Determine the [X, Y] coordinate at the center of the cell enclosing the given text.  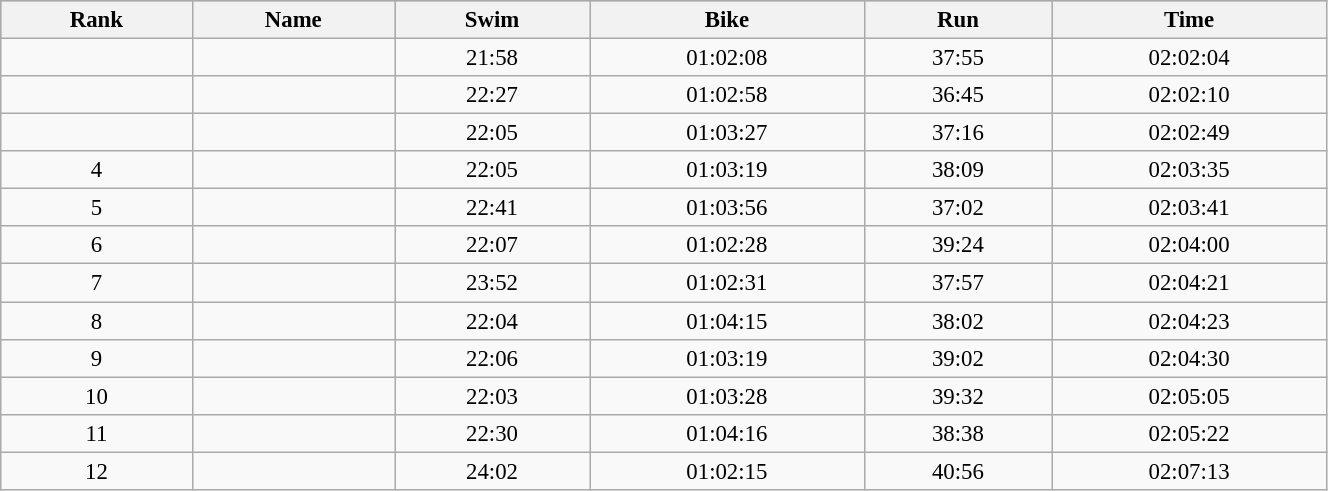
Name [294, 20]
02:04:21 [1190, 283]
02:02:49 [1190, 133]
8 [96, 321]
10 [96, 396]
02:07:13 [1190, 471]
11 [96, 433]
22:04 [492, 321]
7 [96, 283]
01:04:16 [728, 433]
01:04:15 [728, 321]
01:02:28 [728, 245]
24:02 [492, 471]
6 [96, 245]
36:45 [958, 95]
37:55 [958, 58]
39:24 [958, 245]
9 [96, 358]
22:03 [492, 396]
22:27 [492, 95]
01:03:28 [728, 396]
4 [96, 170]
39:32 [958, 396]
Rank [96, 20]
02:04:23 [1190, 321]
01:02:31 [728, 283]
01:02:08 [728, 58]
22:30 [492, 433]
Time [1190, 20]
37:57 [958, 283]
01:02:15 [728, 471]
21:58 [492, 58]
22:06 [492, 358]
02:04:00 [1190, 245]
02:03:35 [1190, 170]
39:02 [958, 358]
01:02:58 [728, 95]
5 [96, 208]
02:03:41 [1190, 208]
38:38 [958, 433]
02:04:30 [1190, 358]
40:56 [958, 471]
Swim [492, 20]
Bike [728, 20]
Run [958, 20]
22:41 [492, 208]
38:09 [958, 170]
23:52 [492, 283]
01:03:56 [728, 208]
38:02 [958, 321]
37:02 [958, 208]
02:02:04 [1190, 58]
02:05:05 [1190, 396]
12 [96, 471]
02:02:10 [1190, 95]
37:16 [958, 133]
22:07 [492, 245]
02:05:22 [1190, 433]
01:03:27 [728, 133]
